Pinpoint the cell where the given text exists, returning its [X, Y] midpoint coordinate. 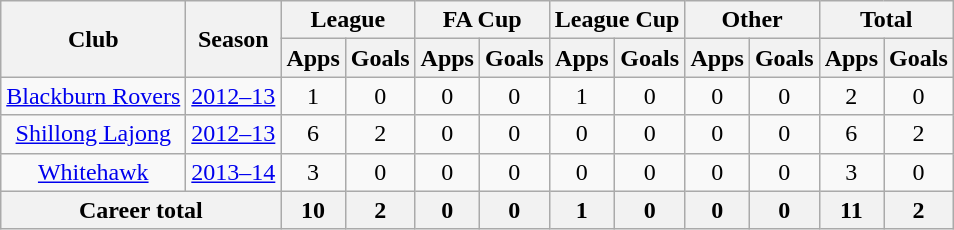
Shillong Lajong [94, 134]
Blackburn Rovers [94, 96]
10 [313, 210]
Other [752, 20]
Season [234, 39]
Total [886, 20]
FA Cup [482, 20]
League [348, 20]
Career total [141, 210]
11 [851, 210]
2013–14 [234, 172]
League Cup [617, 20]
Club [94, 39]
Whitehawk [94, 172]
